Detect which cell encompasses the target text, then output its [X, Y] center coordinate. 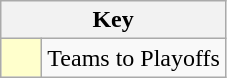
Teams to Playoffs [134, 58]
Key [114, 20]
